From the cell containing the given text, extract its center point as (x, y) coordinate. 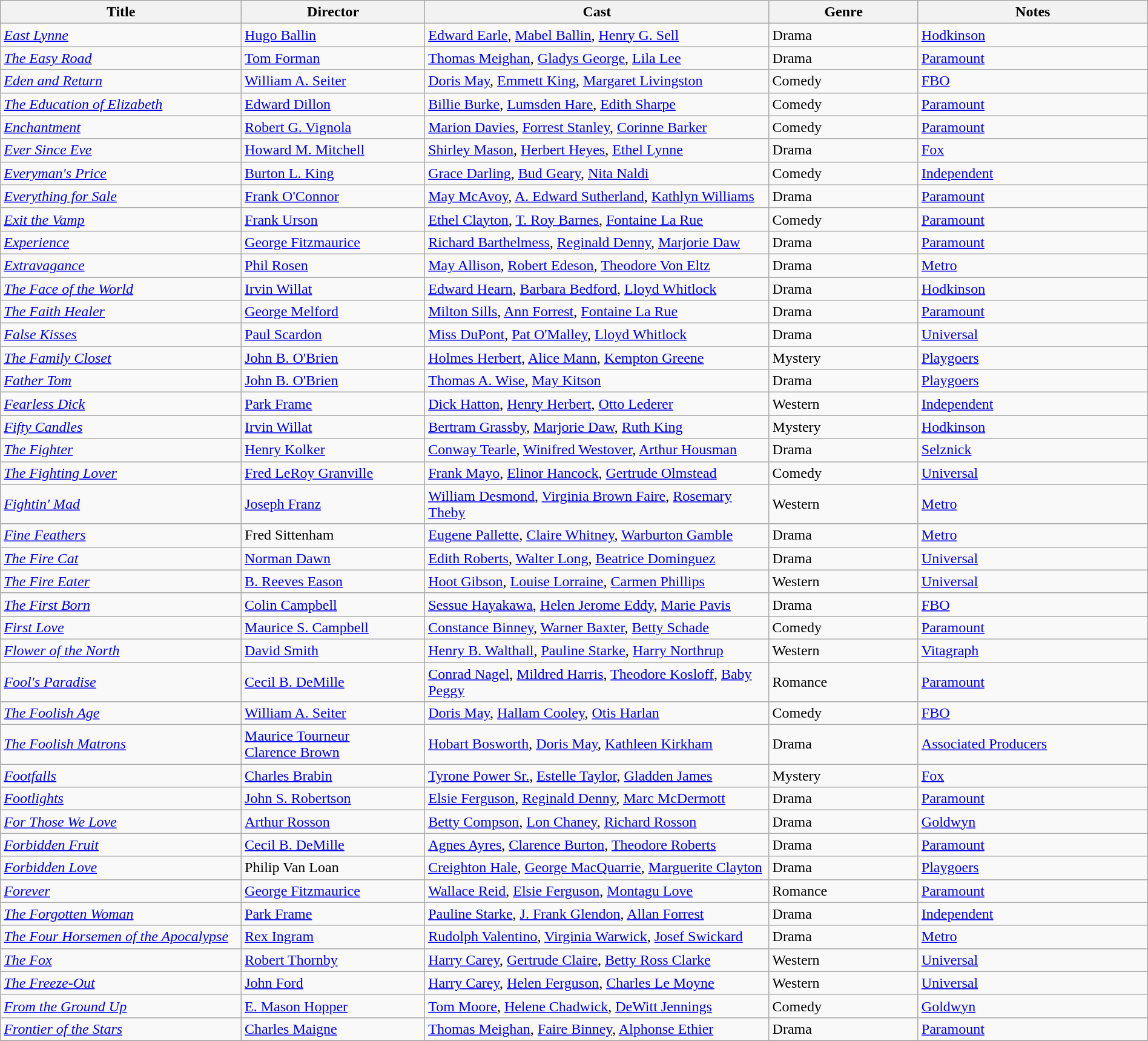
Rudolph Valentino, Virginia Warwick, Josef Swickard (597, 937)
Edward Hearn, Barbara Bedford, Lloyd Whitlock (597, 289)
Pauline Starke, J. Frank Glendon, Allan Forrest (597, 914)
Eden and Return (121, 81)
Fool's Paradise (121, 682)
William Desmond, Virginia Brown Faire, Rosemary Theby (597, 504)
Doris May, Emmett King, Margaret Livingston (597, 81)
Forbidden Love (121, 868)
For Those We Love (121, 822)
Frank O'Connor (333, 196)
Frank Mayo, Elinor Hancock, Gertrude Olmstead (597, 473)
The Family Closet (121, 358)
Tom Moore, Helene Chadwick, DeWitt Jennings (597, 1006)
False Kisses (121, 335)
Henry Kolker (333, 450)
Burton L. King (333, 173)
Ever Since Eve (121, 150)
May McAvoy, A. Edward Sutherland, Kathlyn Williams (597, 196)
Tom Forman (333, 58)
Howard M. Mitchell (333, 150)
Hoot Gibson, Louise Lorraine, Carmen Phillips (597, 581)
Billie Burke, Lumsden Hare, Edith Sharpe (597, 104)
Genre (843, 12)
Fine Feathers (121, 535)
Maurice S. Campbell (333, 627)
Hobart Bosworth, Doris May, Kathleen Kirkham (597, 745)
Conway Tearle, Winifred Westover, Arthur Housman (597, 450)
Thomas A. Wise, May Kitson (597, 381)
Fightin' Mad (121, 504)
Everyman's Price (121, 173)
Tyrone Power Sr., Estelle Taylor, Gladden James (597, 776)
Constance Binney, Warner Baxter, Betty Schade (597, 627)
The Education of Elizabeth (121, 104)
Harry Carey, Gertrude Claire, Betty Ross Clarke (597, 960)
Charles Maigne (333, 1029)
The Foolish Matrons (121, 745)
Father Tom (121, 381)
Doris May, Hallam Cooley, Otis Harlan (597, 713)
John Ford (333, 983)
Flower of the North (121, 650)
Dick Hatton, Henry Herbert, Otto Lederer (597, 404)
Exit the Vamp (121, 219)
Phil Rosen (333, 265)
B. Reeves Eason (333, 581)
The Fire Eater (121, 581)
Fearless Dick (121, 404)
The Forgotten Woman (121, 914)
Extravagance (121, 265)
Experience (121, 242)
E. Mason Hopper (333, 1006)
Maurice TourneurClarence Brown (333, 745)
David Smith (333, 650)
The Faith Healer (121, 312)
Director (333, 12)
Richard Barthelmess, Reginald Denny, Marjorie Daw (597, 242)
Holmes Herbert, Alice Mann, Kempton Greene (597, 358)
East Lynne (121, 35)
Joseph Franz (333, 504)
Colin Campbell (333, 604)
The Foolish Age (121, 713)
George Melford (333, 312)
Fred LeRoy Granville (333, 473)
Wallace Reid, Elsie Ferguson, Montagu Love (597, 891)
Edward Earle, Mabel Ballin, Henry G. Sell (597, 35)
Henry B. Walthall, Pauline Starke, Harry Northrup (597, 650)
Conrad Nagel, Mildred Harris, Theodore Kosloff, Baby Peggy (597, 682)
Frontier of the Stars (121, 1029)
Enchantment (121, 127)
Edith Roberts, Walter Long, Beatrice Dominguez (597, 558)
Fred Sittenham (333, 535)
Forbidden Fruit (121, 845)
Rex Ingram (333, 937)
From the Ground Up (121, 1006)
Vitagraph (1033, 650)
Norman Dawn (333, 558)
Harry Carey, Helen Ferguson, Charles Le Moyne (597, 983)
Paul Scardon (333, 335)
Thomas Meighan, Gladys George, Lila Lee (597, 58)
Miss DuPont, Pat O'Malley, Lloyd Whitlock (597, 335)
Agnes Ayres, Clarence Burton, Theodore Roberts (597, 845)
The Fighting Lover (121, 473)
Philip Van Loan (333, 868)
Eugene Pallette, Claire Whitney, Warburton Gamble (597, 535)
The Fox (121, 960)
The Easy Road (121, 58)
Milton Sills, Ann Forrest, Fontaine La Rue (597, 312)
Ethel Clayton, T. Roy Barnes, Fontaine La Rue (597, 219)
Edward Dillon (333, 104)
Grace Darling, Bud Geary, Nita Naldi (597, 173)
Everything for Sale (121, 196)
Cast (597, 12)
Notes (1033, 12)
Elsie Ferguson, Reginald Denny, Marc McDermott (597, 799)
First Love (121, 627)
Betty Compson, Lon Chaney, Richard Rosson (597, 822)
Creighton Hale, George MacQuarrie, Marguerite Clayton (597, 868)
Robert G. Vignola (333, 127)
Hugo Ballin (333, 35)
Arthur Rosson (333, 822)
Robert Thornby (333, 960)
The Freeze-Out (121, 983)
Associated Producers (1033, 745)
Footfalls (121, 776)
The First Born (121, 604)
Shirley Mason, Herbert Heyes, Ethel Lynne (597, 150)
Sessue Hayakawa, Helen Jerome Eddy, Marie Pavis (597, 604)
The Fire Cat (121, 558)
Frank Urson (333, 219)
Footlights (121, 799)
John S. Robertson (333, 799)
May Allison, Robert Edeson, Theodore Von Eltz (597, 265)
The Face of the World (121, 289)
Fifty Candles (121, 427)
Marion Davies, Forrest Stanley, Corinne Barker (597, 127)
The Fighter (121, 450)
Thomas Meighan, Faire Binney, Alphonse Ethier (597, 1029)
Selznick (1033, 450)
Title (121, 12)
Forever (121, 891)
Charles Brabin (333, 776)
Bertram Grassby, Marjorie Daw, Ruth King (597, 427)
The Four Horsemen of the Apocalypse (121, 937)
